Return (X, Y) of the center of cell containing provided text 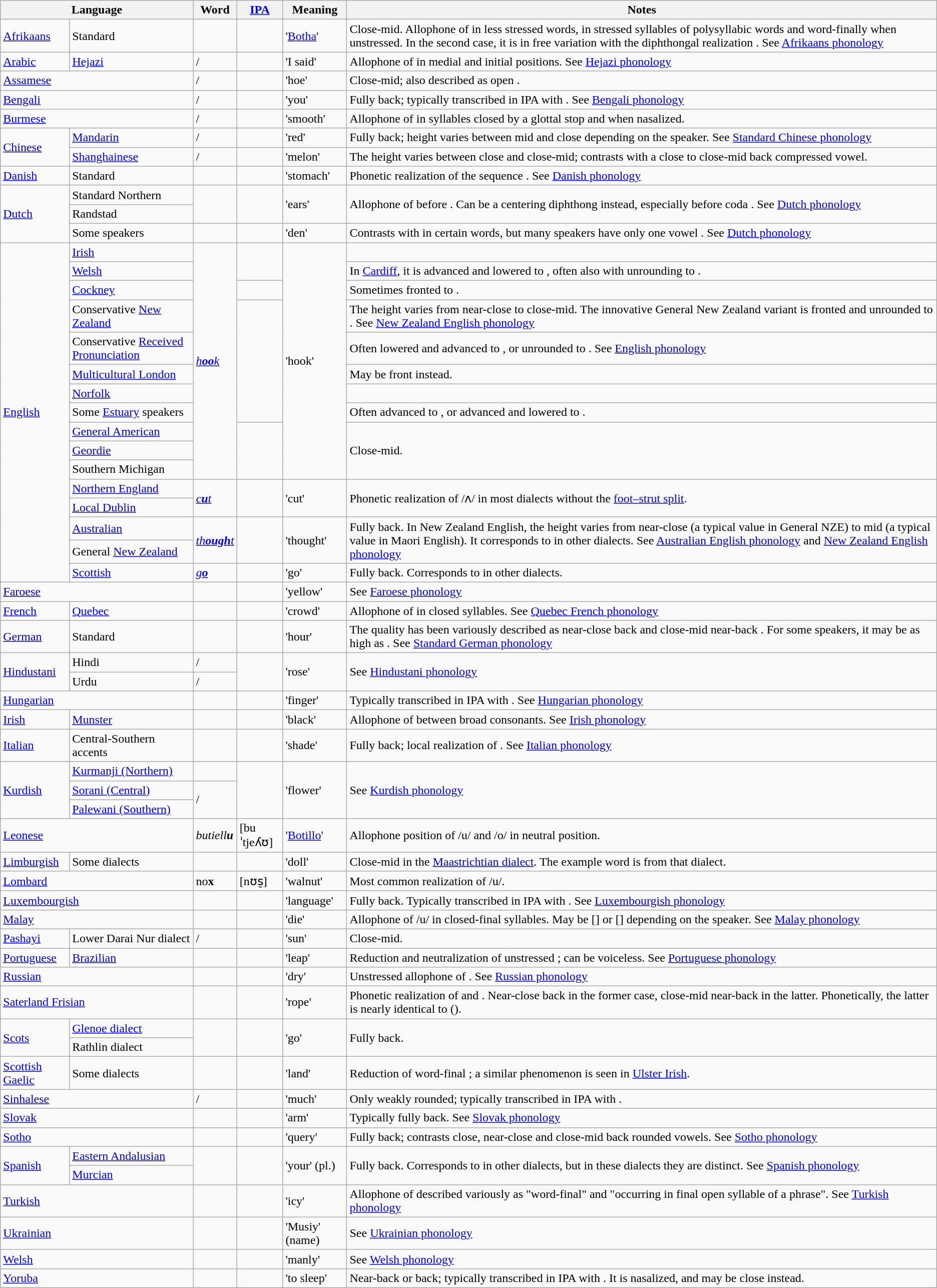
Burmese (97, 119)
Often advanced to , or advanced and lowered to . (642, 412)
Munster (131, 720)
Eastern Andalusian (131, 1156)
Geordie (131, 450)
Afrikaans (35, 36)
German (35, 636)
'den' (315, 233)
Limburgish (35, 862)
Sorani (Central) (131, 790)
Turkish (97, 1201)
Allophone of in syllables closed by a glottal stop and when nasalized. (642, 119)
Randstad (131, 214)
'much' (315, 1099)
'query' (315, 1137)
'melon' (315, 157)
Hungarian (97, 701)
'Botha' (315, 36)
Standard Northern (131, 195)
See Ukrainian phonology (642, 1233)
Multicultural London (131, 374)
Some speakers (131, 233)
General New Zealand (131, 551)
Fully back. Corresponds to in other dialects, but in these dialects they are distinct. See Spanish phonology (642, 1165)
Scots (35, 1038)
Word (215, 10)
Sinhalese (97, 1099)
See Hindustani phonology (642, 672)
Conservative New Zealand (131, 316)
Sometimes fronted to . (642, 290)
Fully back. Corresponds to in other dialects. (642, 572)
[buˈtjeʎʊ] (260, 836)
Southern Michigan (131, 469)
Reduction and neutralization of unstressed ; can be voiceless. See Portuguese phonology (642, 957)
'stomach' (315, 176)
Contrasts with in certain words, but many speakers have only one vowel . See Dutch phonology (642, 233)
French (35, 611)
Allophone of in medial and initial positions. See Hejazi phonology (642, 62)
In Cardiff, it is advanced and lowered to , often also with unrounding to . (642, 271)
Lower Darai Nur dialect (131, 938)
'thought' (315, 540)
Close-mid in the Maastrichtian dialect. The example word is from that dialect. (642, 862)
Lombard (97, 881)
Australian (131, 528)
'yellow' (315, 591)
Conservative Received Pronunciation (131, 348)
'hour' (315, 636)
'walnut' (315, 881)
Phonetic realization of the sequence . See Danish phonology (642, 176)
thought (215, 540)
Some Estuary speakers (131, 412)
Malay (97, 919)
See Welsh phonology (642, 1259)
'leap' (315, 957)
Murcian (131, 1175)
Allophone of between broad consonants. See Irish phonology (642, 720)
Language (97, 10)
Glenoe dialect (131, 1028)
Close-mid; also described as open . (642, 81)
Fully back; local realization of . See Italian phonology (642, 746)
See Faroese phonology (642, 591)
cut (215, 498)
'manly' (315, 1259)
Fully back. (642, 1038)
Phonetic realization of /ʌ/ in most dialects without the foot–strut split. (642, 498)
'land' (315, 1073)
Near-back or back; typically transcribed in IPA with . It is nasalized, and may be close instead. (642, 1278)
Scottish (131, 572)
Allophone of before . Can be a centering diphthong instead, especially before coda . See Dutch phonology (642, 204)
'die' (315, 919)
Reduction of word-final ; a similar phenomenon is seen in Ulster Irish. (642, 1073)
Kurdish (35, 790)
'language' (315, 900)
Shanghainese (131, 157)
hook (215, 360)
The height varies between close and close-mid; contrasts with a close to close-mid back compressed vowel. (642, 157)
Danish (35, 176)
Faroese (97, 591)
Allophone of /u/ in closed-final syllables. May be [] or [] depending on the speaker. See Malay phonology (642, 919)
Yoruba (97, 1278)
Urdu (131, 682)
'black' (315, 720)
Meaning (315, 10)
Notes (642, 10)
Typically fully back. See Slovak phonology (642, 1118)
Quebec (131, 611)
English (35, 412)
Fully back; height varies between mid and close depending on the speaker. See Standard Chinese phonology (642, 138)
Pashayi (35, 938)
'rope' (315, 1003)
Russian (97, 977)
Hindi (131, 663)
'you' (315, 100)
'I said' (315, 62)
'smooth' (315, 119)
May be front instead. (642, 374)
'doll' (315, 862)
'your' (pl.) (315, 1165)
'Musiy' (name) (315, 1233)
Rathlin dialect (131, 1047)
Luxembourgish (97, 900)
IPA (260, 10)
Brazilian (131, 957)
Sotho (97, 1137)
Norfolk (131, 393)
Italian (35, 746)
Chinese (35, 147)
Typically transcribed in IPA with . See Hungarian phonology (642, 701)
Mandarin (131, 138)
Dutch (35, 214)
Cockney (131, 290)
'red' (315, 138)
'cut' (315, 498)
[nʊs̠] (260, 881)
Most common realization of /u/. (642, 881)
Saterland Frisian (97, 1003)
See Kurdish phonology (642, 790)
Allophone position of /u/ and /o/ in neutral position. (642, 836)
Scottish Gaelic (35, 1073)
'ears' (315, 204)
Fully back; typically transcribed in IPA with . See Bengali phonology (642, 100)
'hoe' (315, 81)
Unstressed allophone of . See Russian phonology (642, 977)
'flower' (315, 790)
butiellu (215, 836)
'finger' (315, 701)
Hejazi (131, 62)
Fully back. Typically transcribed in IPA with . See Luxembourgish phonology (642, 900)
Bengali (97, 100)
'to sleep' (315, 1278)
Ukrainian (97, 1233)
Leonese (97, 836)
'dry' (315, 977)
Fully back; contrasts close, near-close and close-mid back rounded vowels. See Sotho phonology (642, 1137)
'icy' (315, 1201)
'shade' (315, 746)
Only weakly rounded; typically transcribed in IPA with . (642, 1099)
Assamese (97, 81)
General American (131, 431)
Spanish (35, 1165)
Northern England (131, 488)
'sun' (315, 938)
'Botillo' (315, 836)
Palewani (Southern) (131, 809)
'hook' (315, 360)
Often lowered and advanced to , or unrounded to . See English phonology (642, 348)
Kurmanji (Northern) (131, 771)
go (215, 572)
'arm' (315, 1118)
nox (215, 881)
Central-Southern accents (131, 746)
'rose' (315, 672)
Hindustani (35, 672)
Allophone of in closed syllables. See Quebec French phonology (642, 611)
Allophone of described variously as "word-final" and "occurring in final open syllable of a phrase". See Turkish phonology (642, 1201)
'crowd' (315, 611)
Local Dublin (131, 507)
Arabic (35, 62)
Portuguese (35, 957)
Slovak (97, 1118)
